Determine the [X, Y] coordinate at the center of the cell enclosing the given text.  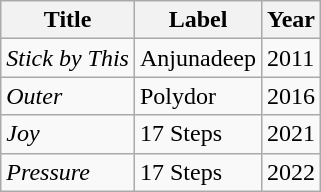
Polydor [198, 96]
2022 [290, 172]
Label [198, 20]
2011 [290, 58]
Stick by This [68, 58]
2016 [290, 96]
Outer [68, 96]
Title [68, 20]
Pressure [68, 172]
Year [290, 20]
Joy [68, 134]
Anjunadeep [198, 58]
2021 [290, 134]
